Detect which cell encompasses the target text, then output its (X, Y) center coordinate. 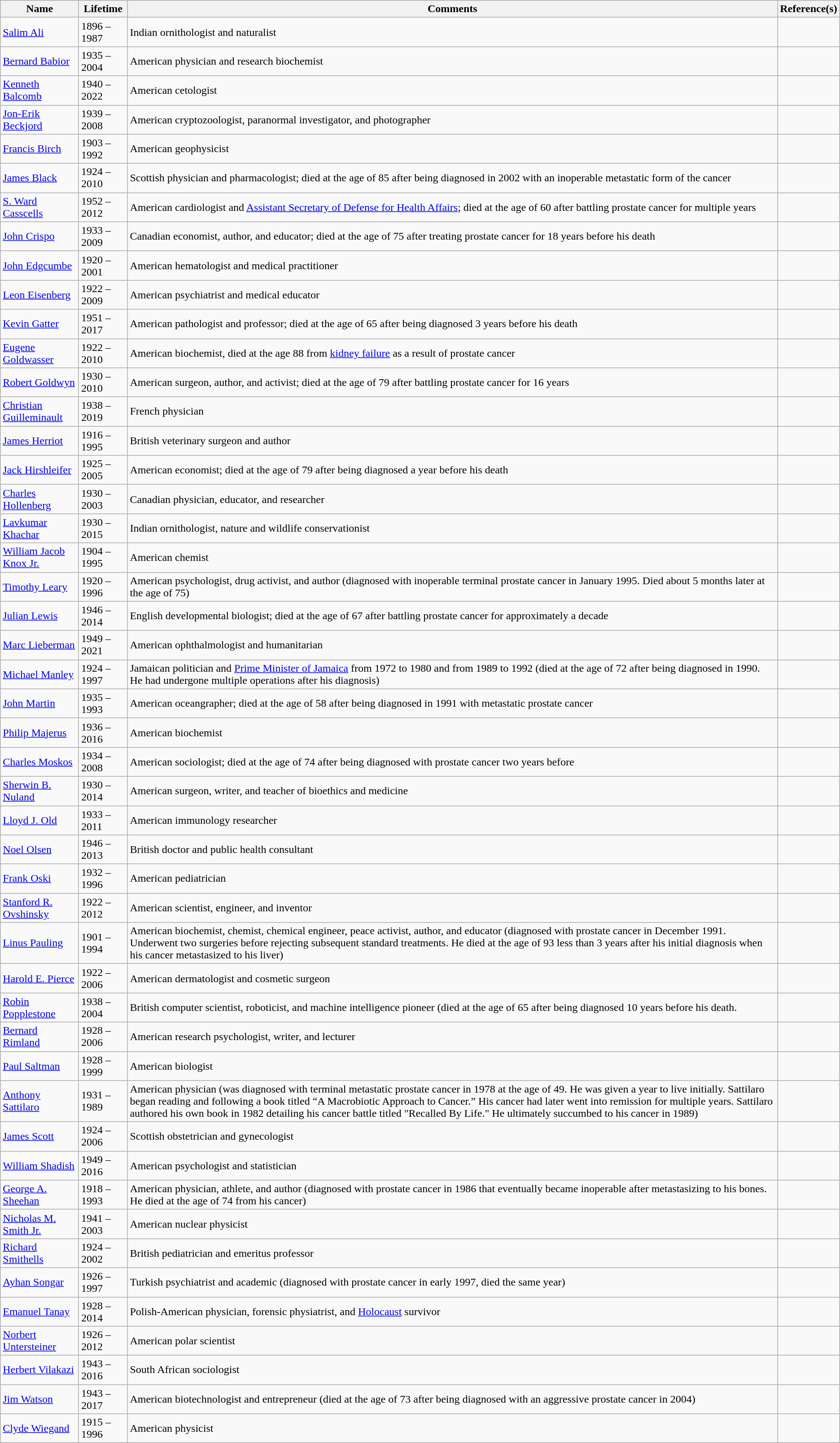
1928 – 2006 (103, 1036)
1940 – 2022 (103, 91)
Robin Popplestone (39, 1008)
Anthony Sattilaro (39, 1101)
1920 – 2001 (103, 266)
Linus Pauling (39, 943)
Paul Saltman (39, 1066)
1922 – 2009 (103, 294)
Eugene Goldwasser (39, 353)
Lavkumar Khachar (39, 529)
1896 – 1987 (103, 32)
Jon-Erik Beckjord (39, 119)
John Martin (39, 704)
American nuclear physicist (452, 1224)
Bernard Rimland (39, 1036)
1928 – 1999 (103, 1066)
Jim Watson (39, 1399)
Norbert Untersteiner (39, 1341)
American ophthalmologist and humanitarian (452, 645)
British computer scientist, roboticist, and machine intelligence pioneer (died at the age of 65 after being diagnosed 10 years before his death. (452, 1008)
1934 – 2008 (103, 762)
French physician (452, 412)
British doctor and public health consultant (452, 850)
Richard Smithells (39, 1253)
English developmental biologist; died at the age of 67 after battling prostate cancer for approximately a decade (452, 616)
1916 – 1995 (103, 441)
Indian ornithologist and naturalist (452, 32)
Charles Moskos (39, 762)
1946 – 2013 (103, 850)
1924 – 2010 (103, 178)
Herbert Vilakazi (39, 1370)
American cardiologist and Assistant Secretary of Defense for Health Affairs; died at the age of 60 after battling prostate cancer for multiple years (452, 207)
James Herriot (39, 441)
American biochemist, died at the age 88 from kidney failure as a result of prostate cancer (452, 353)
American biologist (452, 1066)
Emanuel Tanay (39, 1311)
1935 – 2004 (103, 61)
American sociologist; died at the age of 74 after being diagnosed with prostate cancer two years before (452, 762)
American economist; died at the age of 79 after being diagnosed a year before his death (452, 470)
South African sociologist (452, 1370)
American geophysicist (452, 149)
Indian ornithologist, nature and wildlife conservationist (452, 529)
1926 – 2012 (103, 1341)
Philip Majerus (39, 732)
Clyde Wiegand (39, 1429)
American cetologist (452, 91)
Timothy Leary (39, 587)
Julian Lewis (39, 616)
Leon Eisenberg (39, 294)
American dermatologist and cosmetic surgeon (452, 978)
American cryptozoologist, paranormal investigator, and photographer (452, 119)
Turkish psychiatrist and academic (diagnosed with prostate cancer in early 1997, died the same year) (452, 1282)
Bernard Babior (39, 61)
1922 – 2006 (103, 978)
1901 – 1994 (103, 943)
Ayhan Songar (39, 1282)
1915 – 1996 (103, 1429)
1952 – 2012 (103, 207)
1930 – 2003 (103, 499)
American pediatrician (452, 879)
1924 – 2002 (103, 1253)
1930 – 2010 (103, 382)
1925 – 2005 (103, 470)
Reference(s) (809, 9)
American chemist (452, 557)
American pathologist and professor; died at the age of 65 after being diagnosed 3 years before his death (452, 324)
1926 – 1997 (103, 1282)
Polish-American physician, forensic physiatrist, and Holocaust survivor (452, 1311)
William Shadish (39, 1166)
Sherwin B. Nuland (39, 791)
American biochemist (452, 732)
1924 – 1997 (103, 674)
1930 – 2014 (103, 791)
1943 – 2017 (103, 1399)
John Edgcumbe (39, 266)
1922 – 2010 (103, 353)
Francis Birch (39, 149)
1928 – 2014 (103, 1311)
1924 – 2006 (103, 1136)
1936 – 2016 (103, 732)
American biotechnologist and entrepreneur (died at the age of 73 after being diagnosed with an aggressive prostate cancer in 2004) (452, 1399)
1920 – 1996 (103, 587)
1931 – 1989 (103, 1101)
Salim Ali (39, 32)
Lifetime (103, 9)
1922 – 2012 (103, 908)
William Jacob Knox Jr. (39, 557)
1939 – 2008 (103, 119)
1933 – 2011 (103, 820)
Canadian economist, author, and educator; died at the age of 75 after treating prostate cancer for 18 years before his death (452, 236)
American physician and research biochemist (452, 61)
Canadian physician, educator, and researcher (452, 499)
1938 – 2019 (103, 412)
S. Ward Casscells (39, 207)
Stanford R. Ovshinsky (39, 908)
1949 – 2021 (103, 645)
American oceangrapher; died at the age of 58 after being diagnosed in 1991 with metastatic prostate cancer (452, 704)
1932 – 1996 (103, 879)
Kevin Gatter (39, 324)
James Scott (39, 1136)
American physicist (452, 1429)
1941 – 2003 (103, 1224)
1903 – 1992 (103, 149)
Kenneth Balcomb (39, 91)
Marc Lieberman (39, 645)
George A. Sheehan (39, 1194)
American surgeon, writer, and teacher of bioethics and medicine (452, 791)
1933 – 2009 (103, 236)
Scottish physician and pharmacologist; died at the age of 85 after being diagnosed in 2002 with an inoperable metastatic form of the cancer (452, 178)
1918 – 1993 (103, 1194)
Noel Olsen (39, 850)
British pediatrician and emeritus professor (452, 1253)
1943 – 2016 (103, 1370)
1946 – 2014 (103, 616)
British veterinary surgeon and author (452, 441)
1949 – 2016 (103, 1166)
American polar scientist (452, 1341)
1904 – 1995 (103, 557)
1951 – 2017 (103, 324)
Christian Guilleminault (39, 412)
Nicholas M. Smith Jr. (39, 1224)
Jack Hirshleifer (39, 470)
American psychologist and statistician (452, 1166)
Frank Oski (39, 879)
1938 – 2004 (103, 1008)
American immunology researcher (452, 820)
American scientist, engineer, and inventor (452, 908)
Comments (452, 9)
Lloyd J. Old (39, 820)
American psychiatrist and medical educator (452, 294)
Michael Manley (39, 674)
Name (39, 9)
Scottish obstetrician and gynecologist (452, 1136)
Harold E. Pierce (39, 978)
Charles Hollenberg (39, 499)
1935 – 1993 (103, 704)
American surgeon, author, and activist; died at the age of 79 after battling prostate cancer for 16 years (452, 382)
American research psychologist, writer, and lecturer (452, 1036)
1930 – 2015 (103, 529)
James Black (39, 178)
John Crispo (39, 236)
American hematologist and medical practitioner (452, 266)
Robert Goldwyn (39, 382)
